Scan for the cell matching the given text and deliver its (X, Y) coordinate at center. 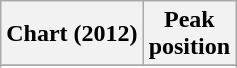
Peakposition (189, 34)
Chart (2012) (72, 34)
